Return (X, Y) of the center of cell containing provided text 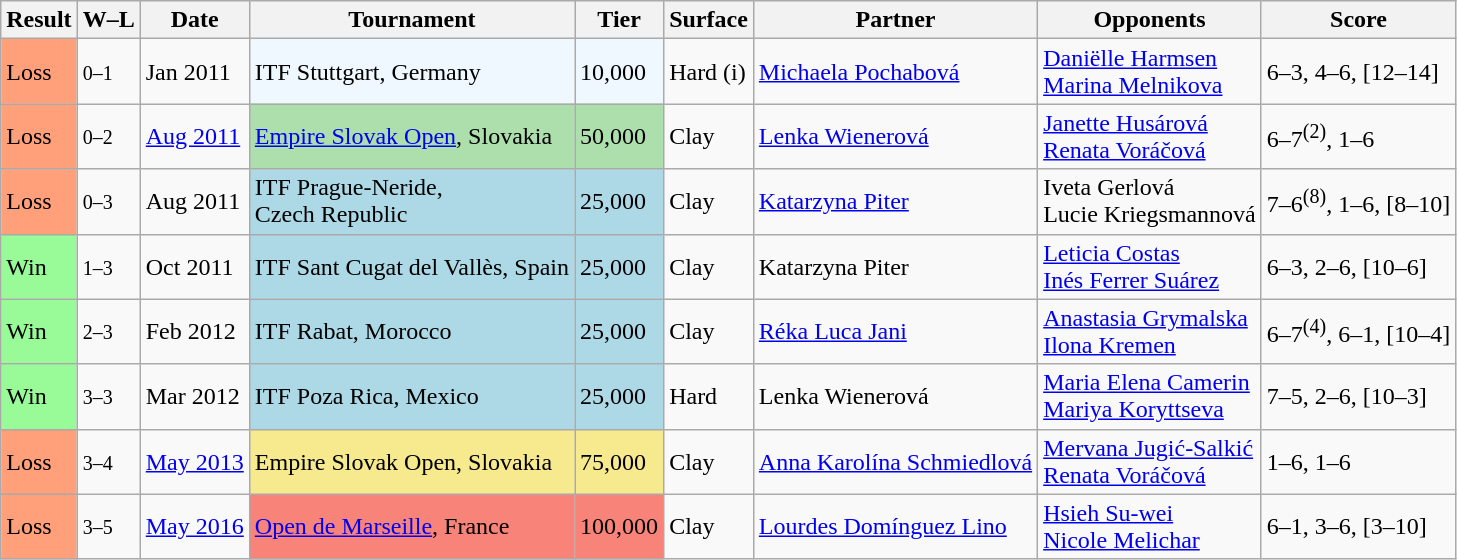
3–4 (108, 462)
Open de Marseille, France (412, 526)
Jan 2011 (194, 72)
6–7(4), 6–1, [10–4] (1358, 332)
7–5, 2–6, [10–3] (1358, 396)
Leticia Costas Inés Ferrer Suárez (1150, 266)
Date (194, 20)
Mar 2012 (194, 396)
7–6(8), 1–6, [8–10] (1358, 202)
0–1 (108, 72)
May 2016 (194, 526)
3–3 (108, 396)
ITF Sant Cugat del Vallès, Spain (412, 266)
Réka Luca Jani (895, 332)
Michaela Pochabová (895, 72)
W–L (108, 20)
10,000 (620, 72)
Lourdes Domínguez Lino (895, 526)
0–3 (108, 202)
Maria Elena Camerin Mariya Koryttseva (1150, 396)
ITF Poza Rica, Mexico (412, 396)
Janette Husárová Renata Voráčová (1150, 136)
Opponents (1150, 20)
Iveta Gerlová Lucie Kriegsmannová (1150, 202)
ITF Rabat, Morocco (412, 332)
1–3 (108, 266)
Hsieh Su-wei Nicole Melichar (1150, 526)
Tournament (412, 20)
ITF Stuttgart, Germany (412, 72)
Feb 2012 (194, 332)
ITF Prague-Neride, Czech Republic (412, 202)
Hard (709, 396)
Oct 2011 (194, 266)
6–3, 4–6, [12–14] (1358, 72)
Partner (895, 20)
6–7(2), 1–6 (1358, 136)
0–2 (108, 136)
50,000 (620, 136)
Result (39, 20)
Mervana Jugić-Salkić Renata Voráčová (1150, 462)
Daniëlle Harmsen Marina Melnikova (1150, 72)
Hard (i) (709, 72)
75,000 (620, 462)
6–3, 2–6, [10–6] (1358, 266)
2–3 (108, 332)
Score (1358, 20)
Surface (709, 20)
Anastasia Grymalska Ilona Kremen (1150, 332)
Tier (620, 20)
Anna Karolína Schmiedlová (895, 462)
May 2013 (194, 462)
6–1, 3–6, [3–10] (1358, 526)
100,000 (620, 526)
1–6, 1–6 (1358, 462)
3–5 (108, 526)
